For the text-containing cell, return its midpoint in (X, Y) coordinate format. 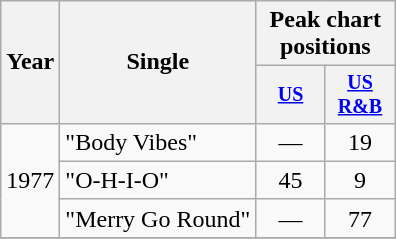
19 (360, 142)
US (290, 94)
"O-H-I-O" (158, 180)
USR&B (360, 94)
45 (290, 180)
Peak chart positions (326, 34)
"Body Vibes" (158, 142)
Single (158, 62)
1977 (30, 180)
9 (360, 180)
77 (360, 218)
"Merry Go Round" (158, 218)
Year (30, 62)
